Pinpoint the cell where the given text exists, returning its (X, Y) midpoint coordinate. 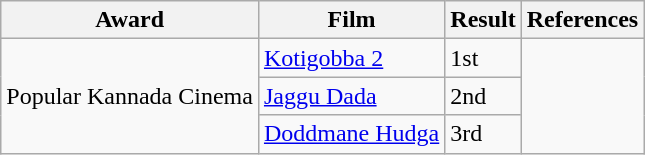
Popular Kannada Cinema (130, 96)
Kotigobba 2 (351, 58)
Result (483, 20)
Film (351, 20)
References (582, 20)
3rd (483, 134)
Doddmane Hudga (351, 134)
Jaggu Dada (351, 96)
2nd (483, 96)
Award (130, 20)
1st (483, 58)
